From the cell containing the given text, extract its center point as [X, Y] coordinate. 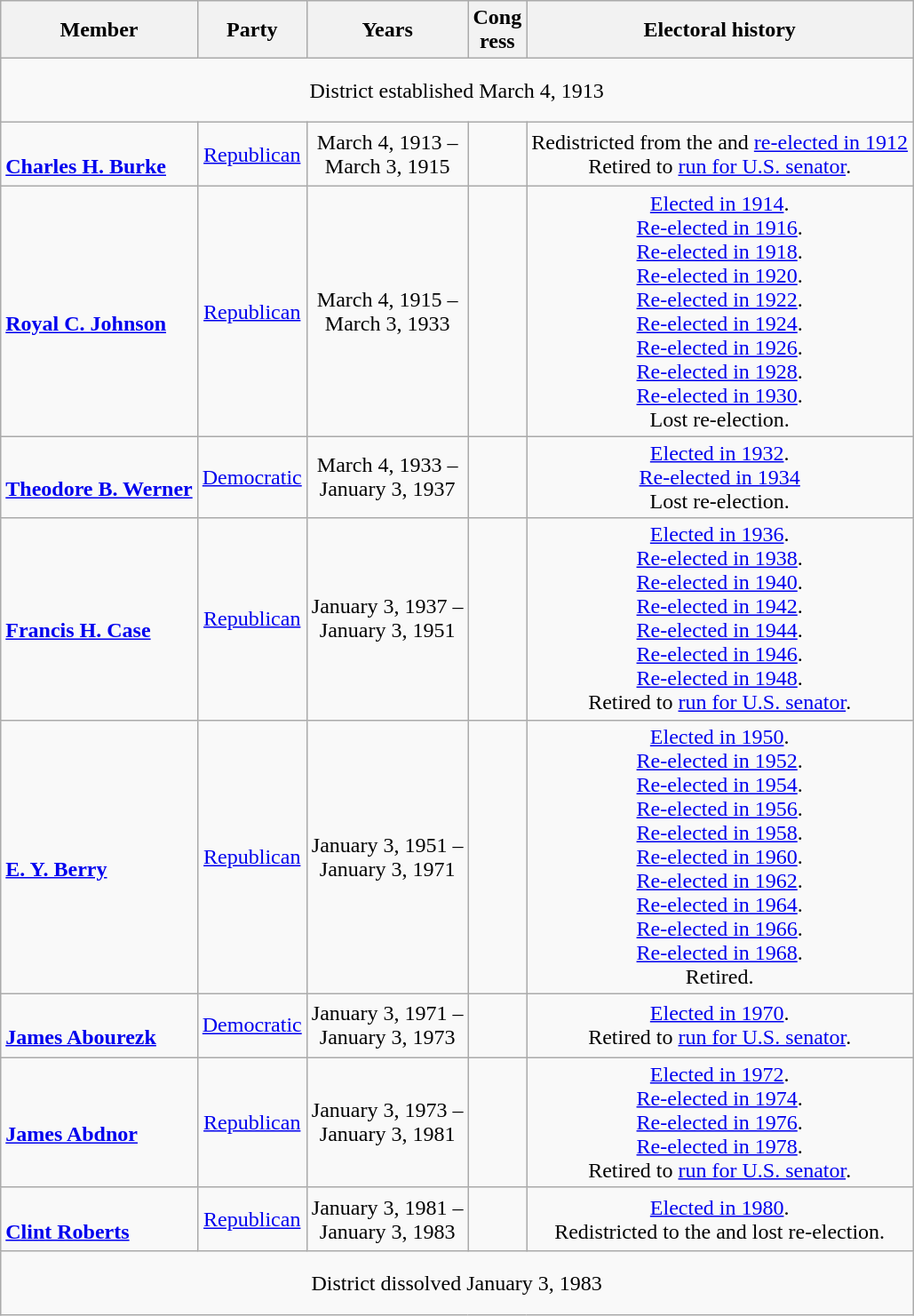
Theodore B. Werner [99, 477]
Party [252, 30]
District established March 4, 1913 [457, 91]
January 3, 1973 –January 3, 1981 [387, 1122]
Elected in 1972.Re-elected in 1974.Re-elected in 1976.Re-elected in 1978.Retired to run for U.S. senator. [719, 1122]
James Abourezk [99, 1025]
Years [387, 30]
Clint Roberts [99, 1219]
Electoral history [719, 30]
Elected in 1970.Retired to run for U.S. senator. [719, 1025]
James Abdnor [99, 1122]
Elected in 1932.Re-elected in 1934Lost re-election. [719, 477]
January 3, 1981 –January 3, 1983 [387, 1219]
March 4, 1915 –March 3, 1933 [387, 311]
March 4, 1933 –January 3, 1937 [387, 477]
Charles H. Burke [99, 155]
District dissolved January 3, 1983 [457, 1283]
January 3, 1951 –January 3, 1971 [387, 857]
E. Y. Berry [99, 857]
January 3, 1937 –January 3, 1951 [387, 618]
March 4, 1913 –March 3, 1915 [387, 155]
Congress [497, 30]
Redistricted from the and re-elected in 1912Retired to run for U.S. senator. [719, 155]
Francis H. Case [99, 618]
Elected in 1980.Redistricted to the and lost re-election. [719, 1219]
Royal C. Johnson [99, 311]
January 3, 1971 –January 3, 1973 [387, 1025]
Member [99, 30]
